Detect which cell encompasses the target text, then output its [x, y] center coordinate. 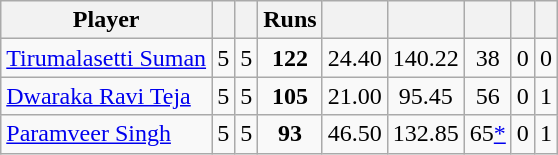
95.45 [426, 96]
Tirumalasetti Suman [106, 58]
Runs [290, 20]
46.50 [354, 134]
Player [106, 20]
Paramveer Singh [106, 134]
132.85 [426, 134]
Dwaraka Ravi Teja [106, 96]
56 [488, 96]
140.22 [426, 58]
21.00 [354, 96]
93 [290, 134]
122 [290, 58]
24.40 [354, 58]
38 [488, 58]
105 [290, 96]
65* [488, 134]
